Extract the [x, y] coordinate from the center of the cell holding the provided text.  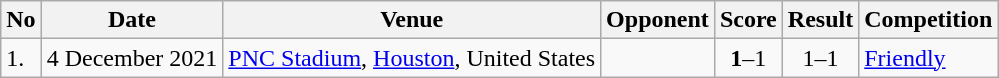
Friendly [928, 58]
Opponent [658, 20]
PNC Stadium, Houston, United States [412, 58]
4 December 2021 [132, 58]
Competition [928, 20]
Score [748, 20]
Result [820, 20]
No [21, 20]
Date [132, 20]
1. [21, 58]
Venue [412, 20]
